Determine the (X, Y) coordinate at the center of the cell enclosing the given text.  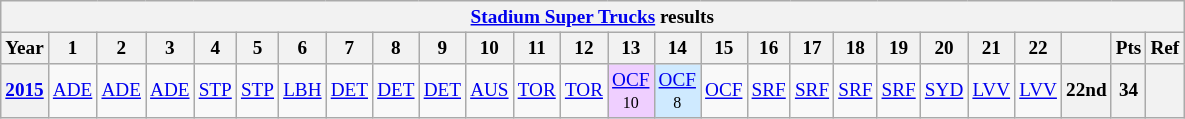
20 (944, 48)
21 (992, 48)
AUS (490, 91)
22nd (1086, 91)
17 (812, 48)
SYD (944, 91)
LBH (303, 91)
7 (349, 48)
2015 (25, 91)
16 (768, 48)
Year (25, 48)
2 (122, 48)
OCF8 (677, 91)
6 (303, 48)
34 (1128, 91)
9 (442, 48)
Pts (1128, 48)
Stadium Super Trucks results (592, 17)
18 (856, 48)
5 (257, 48)
19 (898, 48)
1 (72, 48)
14 (677, 48)
Ref (1165, 48)
13 (631, 48)
3 (170, 48)
12 (584, 48)
OCF (724, 91)
15 (724, 48)
4 (215, 48)
10 (490, 48)
11 (536, 48)
22 (1038, 48)
OCF10 (631, 91)
8 (396, 48)
